Find where the given text appears and provide that cell's center as (X, Y) coordinate. 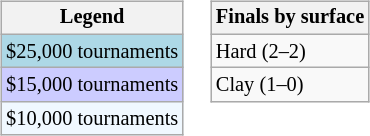
$15,000 tournaments (92, 85)
Finals by surface (290, 18)
Legend (92, 18)
$25,000 tournaments (92, 51)
Hard (2–2) (290, 51)
$10,000 tournaments (92, 119)
Clay (1–0) (290, 85)
